From the cell containing the given text, extract its center point as (X, Y) coordinate. 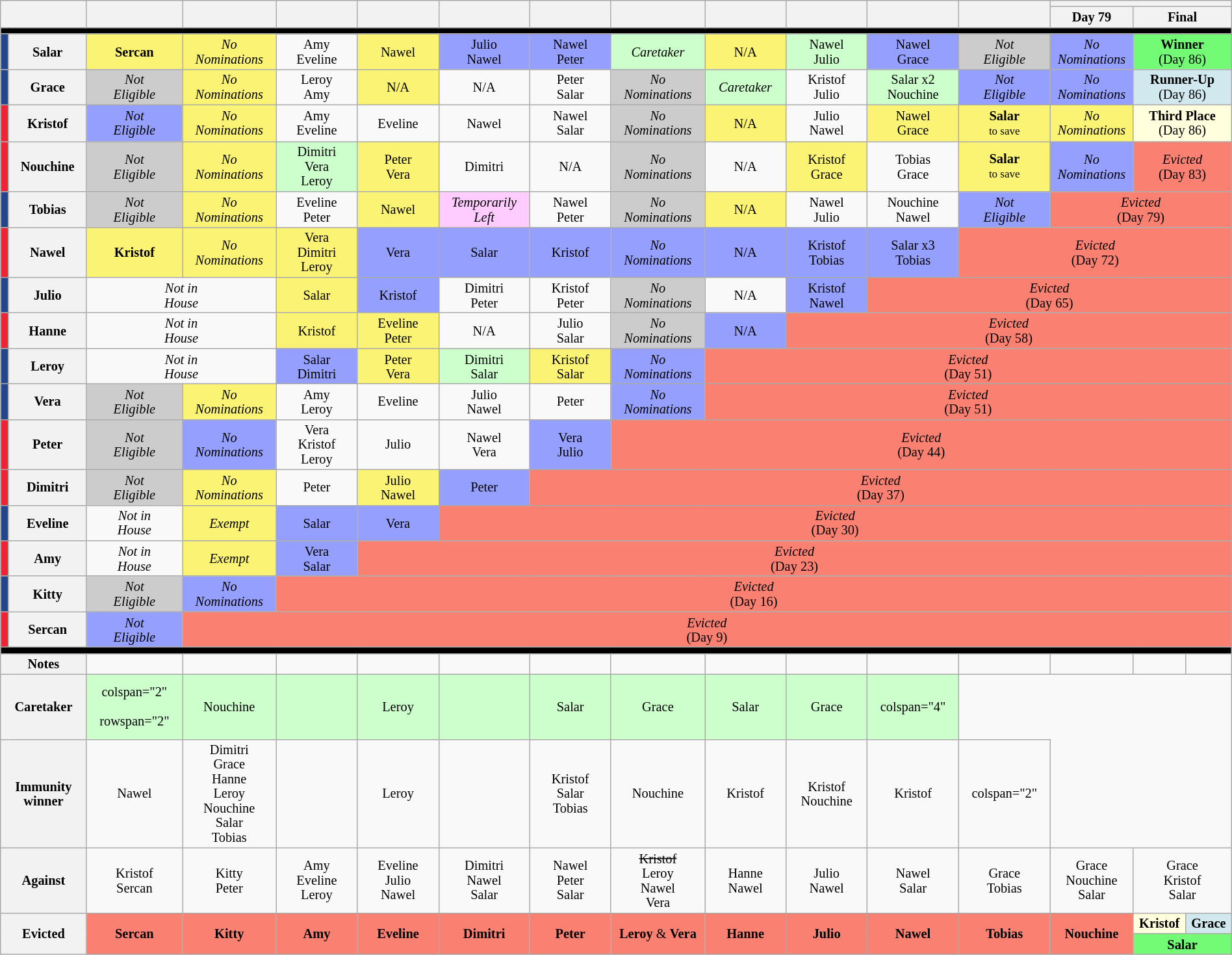
KristofSalar (571, 367)
Against (44, 880)
Evicted(Day 44) (921, 445)
GraceTobias (1005, 880)
Immunitywinner (44, 793)
EvelineJulioNawel (398, 880)
colspan="4" (914, 707)
KristofTobias (827, 252)
AmyLeroy (317, 402)
TemporarilyLeft (484, 209)
KristofPeter (571, 295)
Evicted (44, 934)
Notes (44, 664)
Evicted(Day 79) (1141, 209)
colspan="2" (1005, 793)
AmyEvelineLeroy (317, 880)
KristofLeroyNawelVera (658, 880)
Evicted(Day 72) (1095, 252)
Leroy & Vera (658, 934)
LeroyAmy (317, 87)
Final (1183, 17)
VeraDimitriLeroy (317, 252)
VeraKristofLeroy (317, 445)
Evicted(Day 58) (1009, 330)
KristofSalarTobias (571, 793)
Day 79 (1092, 17)
HanneNawel (746, 880)
Salar x2Nouchine (914, 87)
DimitriGraceHanneLeroyNouchineSalarTobias (229, 793)
PeterSalar (571, 87)
Evicted(Day 30) (835, 523)
VeraSalar (317, 558)
Evicted(Day 9) (707, 629)
KristofSercan (134, 880)
NawelPeterSalar (571, 880)
Evicted(Day 37) (880, 488)
colspan="2" rowspan="2" (134, 707)
Winner(Day 86) (1183, 52)
GraceKristofSalar (1183, 880)
KristofGrace (827, 166)
Evicted(Day 83) (1183, 166)
KristofNawel (827, 295)
KittyPeter (229, 880)
Evicted(Day 65) (1050, 295)
NawelVera (484, 445)
VeraJulio (571, 445)
DimitriVeraLeroy (317, 166)
NouchineNawel (914, 209)
KristofJulio (827, 87)
Salar x3Tobias (914, 252)
Evicted(Day 16) (754, 594)
GraceNouchineSalar (1092, 880)
DimitriPeter (484, 295)
KristofNouchine (827, 793)
DimitriNawelSalar (484, 880)
Runner-Up(Day 86) (1183, 87)
JulioSalar (571, 330)
Third Place(Day 86) (1183, 123)
SalarDimitri (317, 367)
DimitriSalar (484, 367)
Evicted(Day 23) (794, 558)
TobiasGrace (914, 166)
